Extract the (x, y) coordinate from the center of the cell holding the provided text.  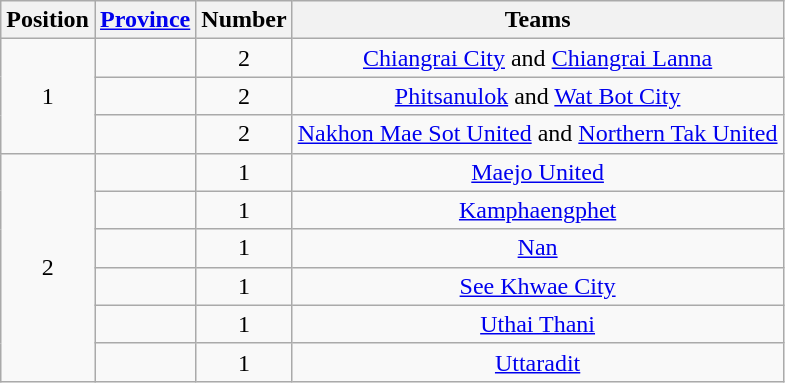
Teams (538, 20)
Province (144, 20)
Position (48, 20)
Maejo United (538, 172)
Nakhon Mae Sot United and Northern Tak United (538, 134)
Number (244, 20)
Uttaradit (538, 362)
See Khwae City (538, 286)
Nan (538, 248)
Phitsanulok and Wat Bot City (538, 96)
Chiangrai City and Chiangrai Lanna (538, 58)
Kamphaengphet (538, 210)
Uthai Thani (538, 324)
